From the cell containing the given text, extract its center point as [x, y] coordinate. 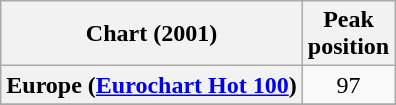
Chart (2001) [152, 34]
Peakposition [348, 34]
97 [348, 85]
Europe (Eurochart Hot 100) [152, 85]
